Search for the cell housing the specified text and yield its (x, y) center coordinate. 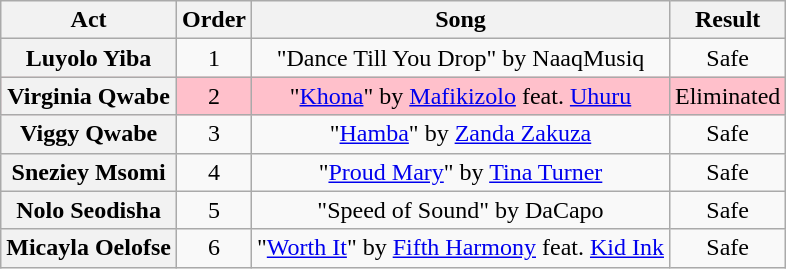
"Proud Mary" by Tina Turner (460, 172)
Act (89, 20)
"Hamba" by Zanda Zakuza (460, 134)
3 (214, 134)
Luyolo Yiba (89, 58)
Micayla Oelofse (89, 248)
Virginia Qwabe (89, 96)
"Dance Till You Drop" by NaaqMusiq (460, 58)
"Speed of Sound" by DaCapo (460, 210)
4 (214, 172)
"Khona" by Mafikizolo feat. Uhuru (460, 96)
5 (214, 210)
6 (214, 248)
1 (214, 58)
Viggy Qwabe (89, 134)
2 (214, 96)
Eliminated (727, 96)
Result (727, 20)
Sneziey Msomi (89, 172)
Song (460, 20)
Order (214, 20)
Nolo Seodisha (89, 210)
"Worth It" by Fifth Harmony feat. Kid Ink (460, 248)
